Return the [X, Y] coordinate for the center point of the cell that contains the specified text.  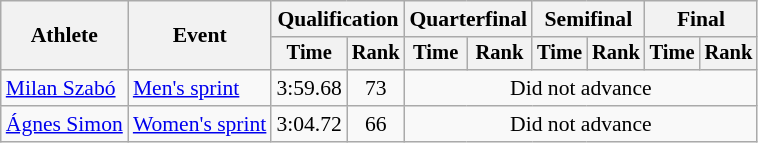
3:59.68 [308, 88]
Event [200, 36]
Semifinal [588, 19]
Athlete [64, 36]
73 [376, 88]
Quarterfinal [469, 19]
Final [701, 19]
Milan Szabó [64, 88]
Qualification [338, 19]
66 [376, 124]
3:04.72 [308, 124]
Men's sprint [200, 88]
Women's sprint [200, 124]
Ágnes Simon [64, 124]
